Search for the cell housing the specified text and yield its [X, Y] center coordinate. 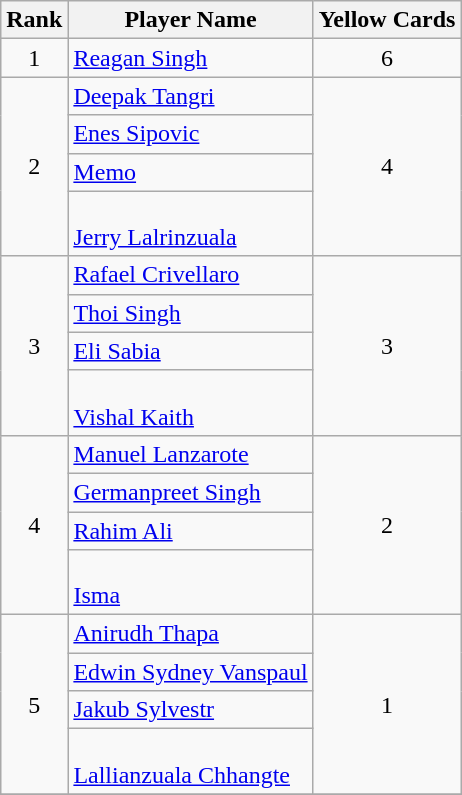
Jakub Sylvestr [190, 710]
Rahim Ali [190, 531]
Player Name [190, 20]
Eli Sabia [190, 351]
Lallianzuala Chhangte [190, 762]
Yellow Cards [387, 20]
Enes Sipovic [190, 134]
Jerry Lalrinzuala [190, 224]
6 [387, 58]
Anirudh Thapa [190, 634]
Rank [34, 20]
Memo [190, 172]
Rafael Crivellaro [190, 275]
Edwin Sydney Vanspaul [190, 672]
Isma [190, 582]
Vishal Kaith [190, 402]
5 [34, 704]
Germanpreet Singh [190, 492]
Manuel Lanzarote [190, 454]
Deepak Tangri [190, 96]
Reagan Singh [190, 58]
Thoi Singh [190, 313]
